Output the (x, y) coordinate of the center of the cell containing the given text.  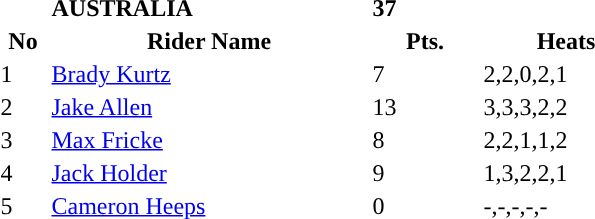
Brady Kurtz (209, 74)
Max Fricke (209, 140)
Rider Name (209, 41)
Jake Allen (209, 107)
Pts. (425, 41)
8 (425, 140)
9 (425, 173)
7 (425, 74)
Jack Holder (209, 173)
13 (425, 107)
